Determine the [x, y] coordinate at the center of the cell enclosing the given text.  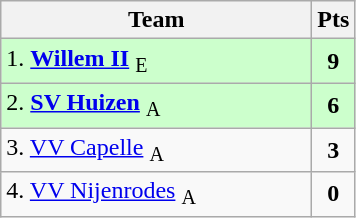
6 [334, 105]
1. Willem II E [156, 61]
2. SV Huizen A [156, 105]
3. VV Capelle A [156, 150]
Pts [334, 20]
4. VV Nijenrodes A [156, 194]
0 [334, 194]
Team [156, 20]
3 [334, 150]
9 [334, 61]
